Output the [X, Y] coordinate of the center of the cell containing the given text.  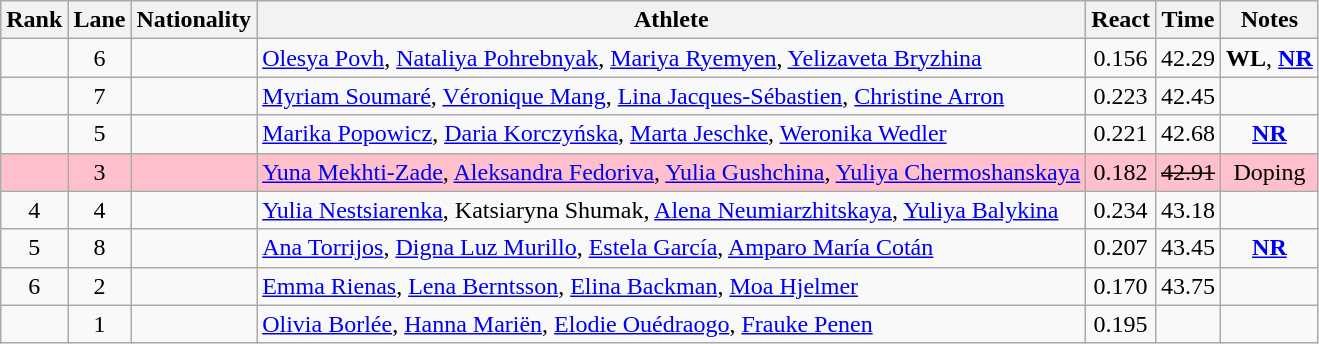
7 [100, 96]
42.29 [1188, 58]
42.68 [1188, 134]
0.223 [1121, 96]
42.45 [1188, 96]
Rank [34, 20]
0.221 [1121, 134]
Ana Torrijos, Digna Luz Murillo, Estela García, Amparo María Cotán [672, 248]
0.234 [1121, 210]
0.195 [1121, 324]
43.45 [1188, 248]
Myriam Soumaré, Véronique Mang, Lina Jacques-Sébastien, Christine Arron [672, 96]
React [1121, 20]
Olivia Borlée, Hanna Mariën, Elodie Ouédraogo, Frauke Penen [672, 324]
Olesya Povh, Nataliya Pohrebnyak, Mariya Ryemyen, Yelizaveta Bryzhina [672, 58]
0.170 [1121, 286]
0.207 [1121, 248]
1 [100, 324]
Athlete [672, 20]
Yuna Mekhti-Zade, Aleksandra Fedoriva, Yulia Gushchina, Yuliya Chermoshanskaya [672, 172]
Notes [1270, 20]
Doping [1270, 172]
WL, NR [1270, 58]
8 [100, 248]
Lane [100, 20]
0.182 [1121, 172]
Emma Rienas, Lena Berntsson, Elina Backman, Moa Hjelmer [672, 286]
Nationality [194, 20]
Time [1188, 20]
2 [100, 286]
42.91 [1188, 172]
Yulia Nestsiarenka, Katsiaryna Shumak, Alena Neumiarzhitskaya, Yuliya Balykina [672, 210]
0.156 [1121, 58]
43.75 [1188, 286]
Marika Popowicz, Daria Korczyńska, Marta Jeschke, Weronika Wedler [672, 134]
3 [100, 172]
43.18 [1188, 210]
